Pinpoint the cell where the given text exists, returning its (x, y) midpoint coordinate. 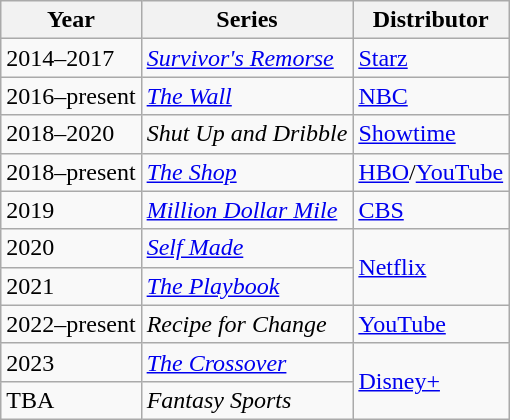
2021 (71, 286)
Starz (431, 58)
The Shop (247, 172)
Year (71, 20)
2014–2017 (71, 58)
Million Dollar Mile (247, 210)
2020 (71, 248)
The Wall (247, 96)
2023 (71, 362)
Shut Up and Dribble (247, 134)
Netflix (431, 267)
Disney+ (431, 381)
Showtime (431, 134)
HBO/YouTube (431, 172)
2019 (71, 210)
NBC (431, 96)
YouTube (431, 324)
Survivor's Remorse (247, 58)
Series (247, 20)
TBA (71, 400)
The Playbook (247, 286)
2016–present (71, 96)
Distributor (431, 20)
2022–present (71, 324)
2018–2020 (71, 134)
Recipe for Change (247, 324)
Self Made (247, 248)
2018–present (71, 172)
Fantasy Sports (247, 400)
CBS (431, 210)
The Crossover (247, 362)
